Determine the [X, Y] coordinate at the center of the cell enclosing the given text.  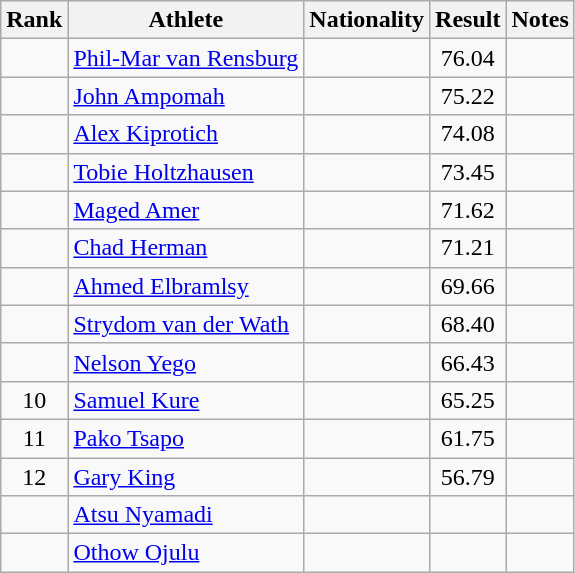
Chad Herman [186, 248]
Maged Amer [186, 210]
Ahmed Elbramlsy [186, 286]
Athlete [186, 20]
Notes [540, 20]
71.62 [468, 210]
76.04 [468, 58]
75.22 [468, 96]
69.66 [468, 286]
11 [34, 438]
Phil-Mar van Rensburg [186, 58]
65.25 [468, 400]
Nelson Yego [186, 362]
Alex Kiprotich [186, 134]
12 [34, 477]
71.21 [468, 248]
Nationality [367, 20]
Strydom van der Wath [186, 324]
Rank [34, 20]
10 [34, 400]
Atsu Nyamadi [186, 515]
66.43 [468, 362]
Samuel Kure [186, 400]
61.75 [468, 438]
68.40 [468, 324]
Result [468, 20]
Pako Tsapo [186, 438]
John Ampomah [186, 96]
Gary King [186, 477]
74.08 [468, 134]
56.79 [468, 477]
73.45 [468, 172]
Othow Ojulu [186, 553]
Tobie Holtzhausen [186, 172]
